Search for the cell housing the specified text and yield its (X, Y) center coordinate. 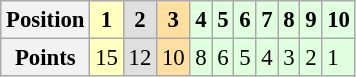
Points (46, 58)
12 (140, 58)
15 (106, 58)
7 (267, 20)
9 (311, 20)
Position (46, 20)
